Output the [x, y] coordinate of the center of the cell containing the given text.  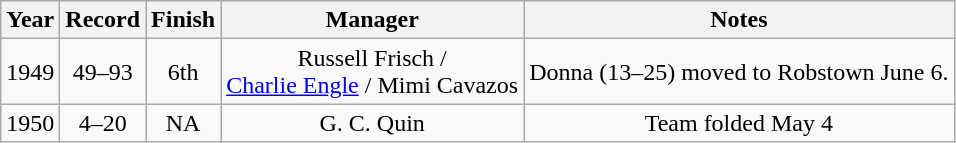
Finish [184, 20]
NA [184, 123]
49–93 [103, 72]
1949 [30, 72]
Team folded May 4 [739, 123]
Manager [372, 20]
1950 [30, 123]
G. C. Quin [372, 123]
Record [103, 20]
6th [184, 72]
Year [30, 20]
Russell Frisch / Charlie Engle / Mimi Cavazos [372, 72]
Notes [739, 20]
4–20 [103, 123]
Donna (13–25) moved to Robstown June 6. [739, 72]
